For the text-containing cell, return its midpoint in [X, Y] coordinate format. 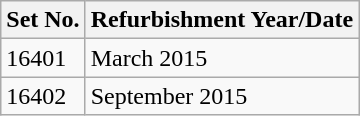
16402 [43, 96]
September 2015 [222, 96]
Set No. [43, 20]
Refurbishment Year/Date [222, 20]
March 2015 [222, 58]
16401 [43, 58]
